From the cell containing the given text, extract its center point as (X, Y) coordinate. 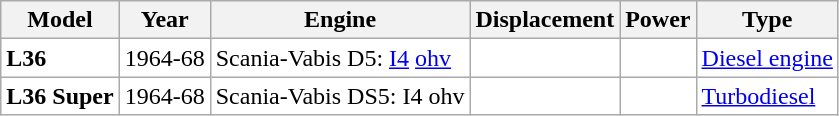
L36 (60, 58)
Diesel engine (767, 58)
L36 Super (60, 96)
Displacement (545, 20)
Scania-Vabis D5: I4 ohv (340, 58)
Model (60, 20)
Engine (340, 20)
Year (164, 20)
Scania-Vabis DS5: I4 ohv (340, 96)
Turbodiesel (767, 96)
Power (658, 20)
Type (767, 20)
